Provide the [X, Y] coordinate of the cell's center where the given text is located.  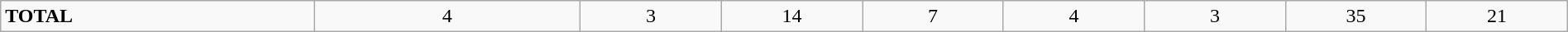
TOTAL [157, 16]
7 [933, 16]
21 [1497, 16]
14 [791, 16]
35 [1355, 16]
